Return the (X, Y) coordinate for the center point of the cell that contains the specified text.  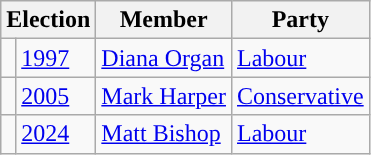
Member (164, 20)
1997 (56, 58)
2005 (56, 96)
Matt Bishop (164, 134)
Conservative (300, 96)
Diana Organ (164, 58)
Mark Harper (164, 96)
Election (48, 20)
Party (300, 20)
2024 (56, 134)
